Scan for the cell matching the given text and deliver its [X, Y] coordinate at center. 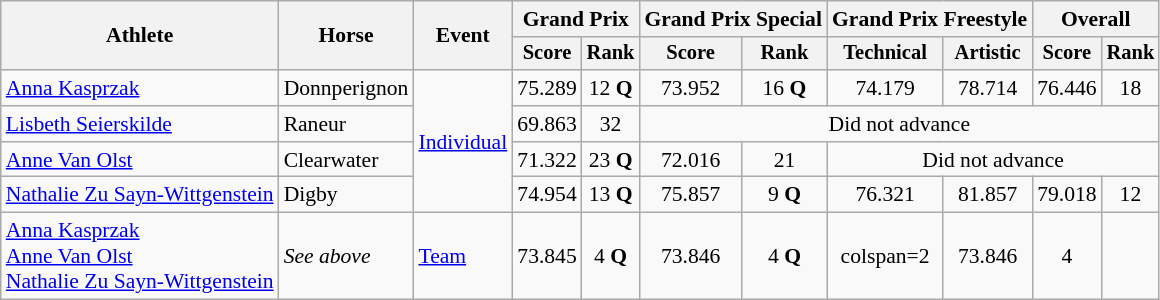
Individual [462, 141]
79.018 [1066, 195]
Anna KasprzakAnne Van OlstNathalie Zu Sayn-Wittgenstein [140, 256]
Grand Prix Freestyle [930, 19]
74.179 [885, 88]
73.845 [546, 256]
Overall [1096, 19]
12 Q [611, 88]
71.322 [546, 160]
See above [346, 256]
Technical [885, 54]
76.321 [885, 195]
Horse [346, 36]
16 Q [784, 88]
4 [1066, 256]
12 [1131, 195]
Anna Kasprzak [140, 88]
72.016 [690, 160]
Digby [346, 195]
69.863 [546, 124]
73.952 [690, 88]
Artistic [988, 54]
colspan=2 [885, 256]
75.289 [546, 88]
75.857 [690, 195]
Lisbeth Seierskilde [140, 124]
Grand Prix Special [733, 19]
76.446 [1066, 88]
Event [462, 36]
Anne Van Olst [140, 160]
Team [462, 256]
81.857 [988, 195]
Athlete [140, 36]
Donnperignon [346, 88]
Clearwater [346, 160]
Grand Prix [576, 19]
74.954 [546, 195]
Raneur [346, 124]
32 [611, 124]
21 [784, 160]
23 Q [611, 160]
Nathalie Zu Sayn-Wittgenstein [140, 195]
18 [1131, 88]
9 Q [784, 195]
78.714 [988, 88]
13 Q [611, 195]
